Provide the [X, Y] coordinate of the cell's center where the given text is located.  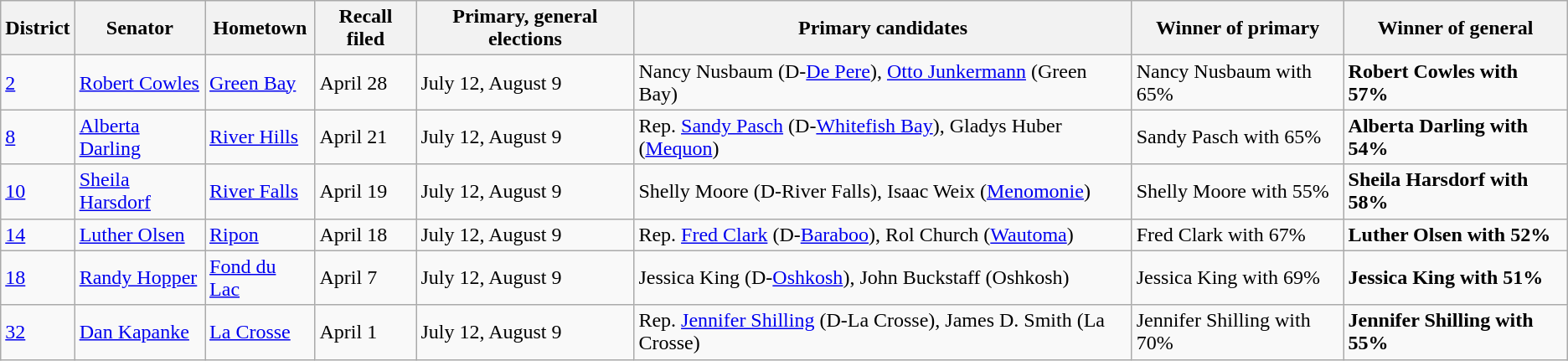
Ripon [260, 235]
Luther Olsen [139, 235]
Alberta Darling [139, 137]
Jessica King with 69% [1238, 278]
Dan Kapanke [139, 332]
Shelly Moore (D-River Falls), Isaac Weix (Menomonie) [883, 191]
Robert Cowles [139, 82]
River Falls [260, 191]
April 28 [365, 82]
Luther Olsen with 52% [1456, 235]
April 7 [365, 278]
Senator [139, 28]
Sandy Pasch with 65% [1238, 137]
Randy Hopper [139, 278]
Jennifer Shilling with 55% [1456, 332]
Rep. Jennifer Shilling (D-La Crosse), James D. Smith (La Crosse) [883, 332]
8 [38, 137]
Shelly Moore with 55% [1238, 191]
Winner of general [1456, 28]
Sheila Harsdorf [139, 191]
Recall filed [365, 28]
Primary, general elections [525, 28]
Rep. Fred Clark (D-Baraboo), Rol Church (Wautoma) [883, 235]
La Crosse [260, 332]
April 21 [365, 137]
Fred Clark with 67% [1238, 235]
10 [38, 191]
April 19 [365, 191]
Nancy Nusbaum with 65% [1238, 82]
River Hills [260, 137]
32 [38, 332]
Green Bay [260, 82]
2 [38, 82]
April 1 [365, 332]
Rep. Sandy Pasch (D-Whitefish Bay), Gladys Huber (Mequon) [883, 137]
Alberta Darling with 54% [1456, 137]
Winner of primary [1238, 28]
Jessica King (D-Oshkosh), John Buckstaff (Oshkosh) [883, 278]
Jessica King with 51% [1456, 278]
Primary candidates [883, 28]
Nancy Nusbaum (D-De Pere), Otto Junkermann (Green Bay) [883, 82]
District [38, 28]
Robert Cowles with 57% [1456, 82]
14 [38, 235]
18 [38, 278]
Fond du Lac [260, 278]
April 18 [365, 235]
Hometown [260, 28]
Jennifer Shilling with 70% [1238, 332]
Sheila Harsdorf with 58% [1456, 191]
